For the text-containing cell, return its midpoint in [X, Y] coordinate format. 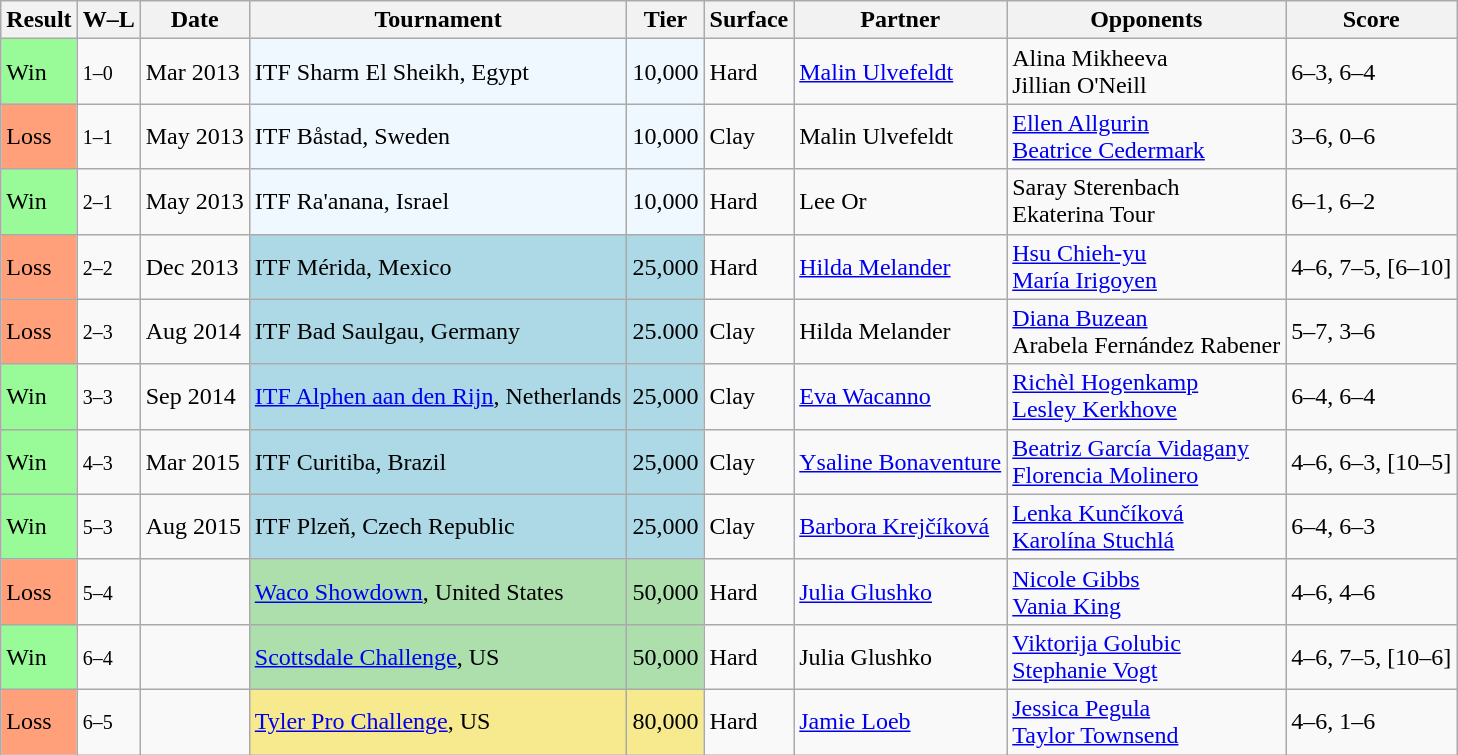
5–4 [108, 592]
6–1, 6–2 [1372, 202]
Beatriz García Vidagany Florencia Molinero [1146, 462]
Ellen Allgurin Beatrice Cedermark [1146, 136]
3–3 [108, 396]
Tier [666, 20]
6–4 [108, 656]
Jamie Loeb [900, 722]
3–6, 0–6 [1372, 136]
ITF Ra'anana, Israel [438, 202]
Eva Wacanno [900, 396]
Richèl Hogenkamp Lesley Kerkhove [1146, 396]
4–6, 7–5, [10–6] [1372, 656]
Lee Or [900, 202]
2–1 [108, 202]
Saray Sterenbach Ekaterina Tour [1146, 202]
Hsu Chieh-yu María Irigoyen [1146, 266]
4–6, 6–3, [10–5] [1372, 462]
Barbora Krejčíková [900, 526]
Opponents [1146, 20]
ITF Sharm El Sheikh, Egypt [438, 72]
W–L [108, 20]
ITF Bad Saulgau, Germany [438, 332]
Aug 2015 [194, 526]
Result [39, 20]
Partner [900, 20]
Ysaline Bonaventure [900, 462]
Waco Showdown, United States [438, 592]
Aug 2014 [194, 332]
Tyler Pro Challenge, US [438, 722]
4–3 [108, 462]
ITF Alphen aan den Rijn, Netherlands [438, 396]
1–0 [108, 72]
4–6, 7–5, [6–10] [1372, 266]
Surface [749, 20]
6–4, 6–4 [1372, 396]
Nicole Gibbs Vania King [1146, 592]
Diana Buzean Arabela Fernández Rabener [1146, 332]
25.000 [666, 332]
1–1 [108, 136]
5–3 [108, 526]
6–4, 6–3 [1372, 526]
Dec 2013 [194, 266]
ITF Curitiba, Brazil [438, 462]
5–7, 3–6 [1372, 332]
Alina Mikheeva Jillian O'Neill [1146, 72]
Viktorija Golubic Stephanie Vogt [1146, 656]
6–3, 6–4 [1372, 72]
Sep 2014 [194, 396]
Scottsdale Challenge, US [438, 656]
2–2 [108, 266]
Tournament [438, 20]
Mar 2013 [194, 72]
Date [194, 20]
4–6, 4–6 [1372, 592]
Score [1372, 20]
2–3 [108, 332]
Jessica Pegula Taylor Townsend [1146, 722]
Lenka Kunčíková Karolína Stuchlá [1146, 526]
ITF Båstad, Sweden [438, 136]
ITF Mérida, Mexico [438, 266]
6–5 [108, 722]
80,000 [666, 722]
ITF Plzeň, Czech Republic [438, 526]
Mar 2015 [194, 462]
4–6, 1–6 [1372, 722]
